Return [x, y] of the center of cell containing provided text 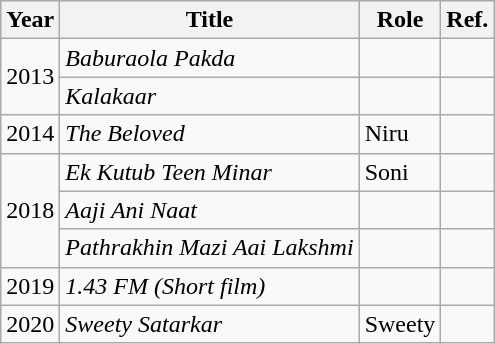
The Beloved [210, 134]
2014 [30, 134]
Aaji Ani Naat [210, 210]
2020 [30, 324]
2013 [30, 77]
2019 [30, 286]
Title [210, 20]
Sweety [400, 324]
Role [400, 20]
1.43 FM (Short film) [210, 286]
Sweety Satarkar [210, 324]
Ek Kutub Teen Minar [210, 172]
Baburaola Pakda [210, 58]
2018 [30, 210]
Niru [400, 134]
Kalakaar [210, 96]
Ref. [468, 20]
Pathrakhin Mazi Aai Lakshmi [210, 248]
Soni [400, 172]
Year [30, 20]
